Provide the [x, y] coordinate of the cell's center where the given text is located.  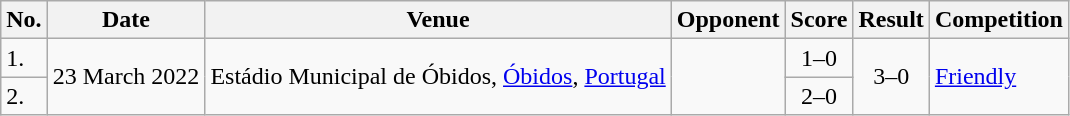
1–0 [819, 58]
1. [24, 58]
Friendly [998, 77]
Estádio Municipal de Óbidos, Óbidos, Portugal [438, 77]
23 March 2022 [126, 77]
3–0 [891, 77]
Opponent [728, 20]
No. [24, 20]
Date [126, 20]
Venue [438, 20]
2–0 [819, 96]
Result [891, 20]
Score [819, 20]
2. [24, 96]
Competition [998, 20]
